Return (X, Y) of the center of cell containing provided text 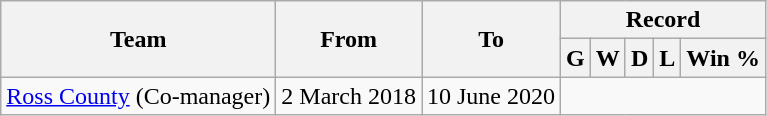
Win % (724, 58)
G (576, 58)
D (639, 58)
Record (664, 20)
Ross County (Co-manager) (138, 96)
Team (138, 39)
W (608, 58)
2 March 2018 (349, 96)
L (668, 58)
From (349, 39)
To (492, 39)
10 June 2020 (492, 96)
